Provide the [x, y] coordinate of the cell's center where the given text is located.  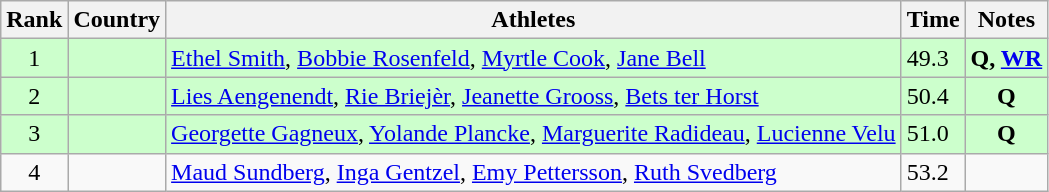
Georgette Gagneux, Yolande Plancke, Marguerite Radideau, Lucienne Velu [534, 134]
Athletes [534, 20]
1 [34, 58]
51.0 [933, 134]
Q, WR [1006, 58]
Notes [1006, 20]
4 [34, 172]
49.3 [933, 58]
50.4 [933, 96]
Time [933, 20]
2 [34, 96]
Lies Aengenendt, Rie Briejèr, Jeanette Grooss, Bets ter Horst [534, 96]
Maud Sundberg, Inga Gentzel, Emy Pettersson, Ruth Svedberg [534, 172]
Ethel Smith, Bobbie Rosenfeld, Myrtle Cook, Jane Bell [534, 58]
Rank [34, 20]
53.2 [933, 172]
Country [117, 20]
3 [34, 134]
